Output the (X, Y) coordinate of the center of the cell containing the given text.  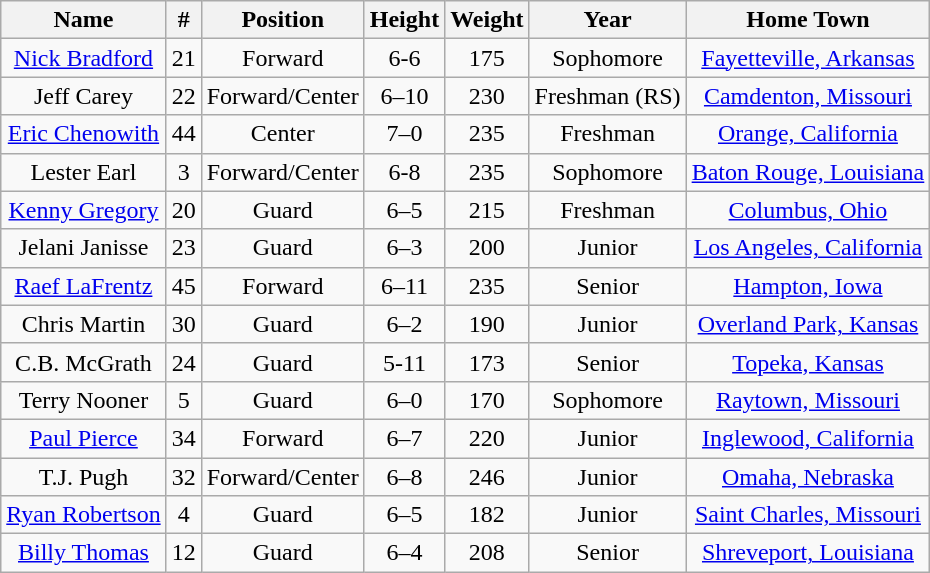
215 (487, 210)
4 (184, 515)
208 (487, 553)
Raytown, Missouri (808, 400)
24 (184, 362)
6–7 (404, 438)
6-8 (404, 172)
Lester Earl (84, 172)
6–3 (404, 248)
7–0 (404, 134)
12 (184, 553)
Shreveport, Louisiana (808, 553)
6–2 (404, 324)
# (184, 20)
173 (487, 362)
6–8 (404, 477)
Terry Nooner (84, 400)
21 (184, 58)
T.J. Pugh (84, 477)
23 (184, 248)
6–4 (404, 553)
Inglewood, California (808, 438)
20 (184, 210)
Saint Charles, Missouri (808, 515)
Billy Thomas (84, 553)
200 (487, 248)
Camdenton, Missouri (808, 96)
Height (404, 20)
Position (282, 20)
6–10 (404, 96)
32 (184, 477)
Jeff Carey (84, 96)
44 (184, 134)
182 (487, 515)
220 (487, 438)
Jelani Janisse (84, 248)
Chris Martin (84, 324)
Hampton, Iowa (808, 286)
C.B. McGrath (84, 362)
6–11 (404, 286)
34 (184, 438)
Orange, California (808, 134)
Kenny Gregory (84, 210)
Paul Pierce (84, 438)
6–0 (404, 400)
170 (487, 400)
175 (487, 58)
Center (282, 134)
Overland Park, Kansas (808, 324)
3 (184, 172)
190 (487, 324)
45 (184, 286)
Baton Rouge, Louisiana (808, 172)
Fayetteville, Arkansas (808, 58)
Los Angeles, California (808, 248)
Ryan Robertson (84, 515)
246 (487, 477)
Name (84, 20)
Weight (487, 20)
6-6 (404, 58)
5-11 (404, 362)
5 (184, 400)
Nick Bradford (84, 58)
Freshman (RS) (608, 96)
Topeka, Kansas (808, 362)
Year (608, 20)
30 (184, 324)
Raef LaFrentz (84, 286)
Omaha, Nebraska (808, 477)
Home Town (808, 20)
Eric Chenowith (84, 134)
Columbus, Ohio (808, 210)
230 (487, 96)
22 (184, 96)
